Capture the cell that displays the provided text and extract its [X, Y] central coordinate. 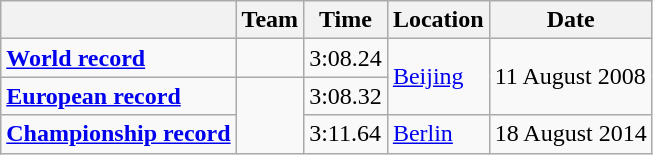
Location [438, 20]
Time [346, 20]
Team [270, 20]
Championship record [118, 134]
European record [118, 96]
World record [118, 58]
3:08.24 [346, 58]
Berlin [438, 134]
3:08.32 [346, 96]
Date [570, 20]
18 August 2014 [570, 134]
Beijing [438, 77]
11 August 2008 [570, 77]
3:11.64 [346, 134]
